Pinpoint the cell where the given text exists, returning its [X, Y] midpoint coordinate. 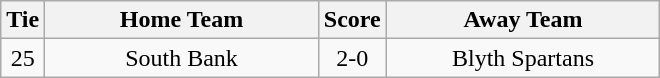
Tie [23, 20]
25 [23, 58]
2-0 [352, 58]
South Bank [182, 58]
Score [352, 20]
Home Team [182, 20]
Blyth Spartans [523, 58]
Away Team [523, 20]
